Return the [X, Y] coordinate for the center point of the cell that contains the specified text.  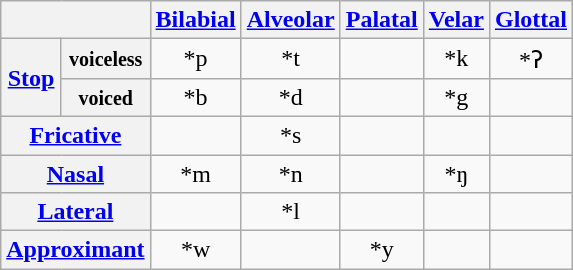
*l [290, 212]
voiceless [106, 59]
voiced [106, 97]
*k [456, 59]
Glottal [530, 20]
*w [196, 250]
*g [456, 97]
Alveolar [290, 20]
*y [382, 250]
*ŋ [456, 173]
Stop [32, 78]
Nasal [76, 173]
Palatal [382, 20]
Lateral [76, 212]
*m [196, 173]
Fricative [76, 135]
*b [196, 97]
*s [290, 135]
*t [290, 59]
Approximant [76, 250]
Velar [456, 20]
*ʔ [530, 59]
*d [290, 97]
*p [196, 59]
Bilabial [196, 20]
*n [290, 173]
